From the cell containing the given text, extract its center point as (X, Y) coordinate. 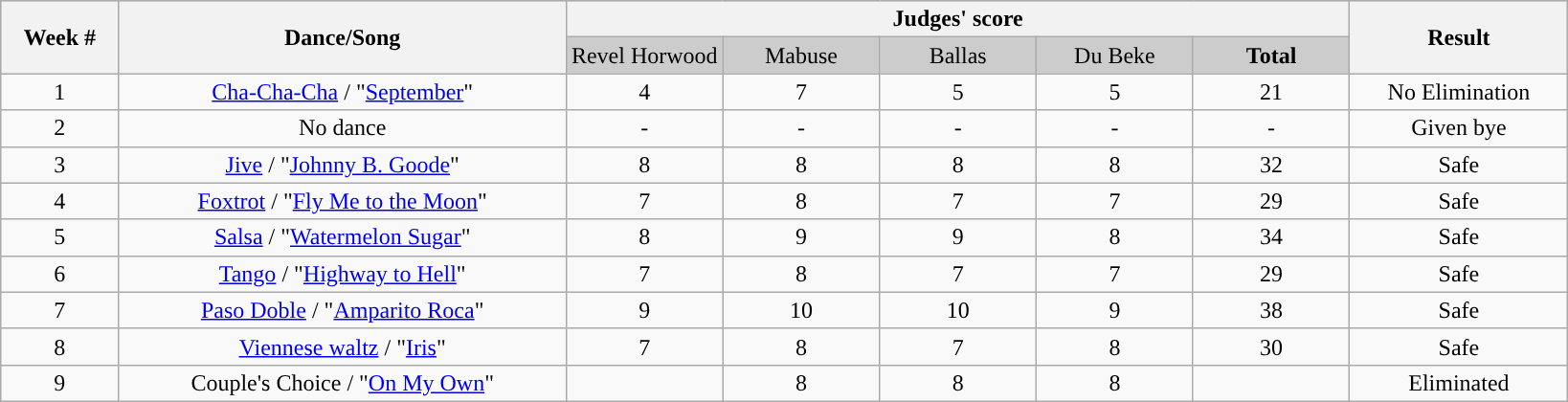
34 (1271, 237)
30 (1271, 346)
Result (1459, 37)
No Elimination (1459, 92)
Du Beke (1115, 56)
3 (59, 165)
Tango / "Highway to Hell" (343, 274)
2 (59, 128)
Cha-Cha-Cha / "September" (343, 92)
Viennese waltz / "Iris" (343, 346)
Couple's Choice / "On My Own" (343, 383)
Judges' score (957, 19)
Dance/Song (343, 37)
Week # (59, 37)
Ballas (958, 56)
Foxtrot / "Fly Me to the Moon" (343, 201)
6 (59, 274)
Given bye (1459, 128)
Paso Doble / "Amparito Roca" (343, 310)
Revel Horwood (644, 56)
No dance (343, 128)
32 (1271, 165)
21 (1271, 92)
38 (1271, 310)
Jive / "Johnny B. Goode" (343, 165)
Salsa / "Watermelon Sugar" (343, 237)
Mabuse (801, 56)
1 (59, 92)
Eliminated (1459, 383)
Total (1271, 56)
